Provide the [x, y] coordinate of the cell's center where the given text is located.  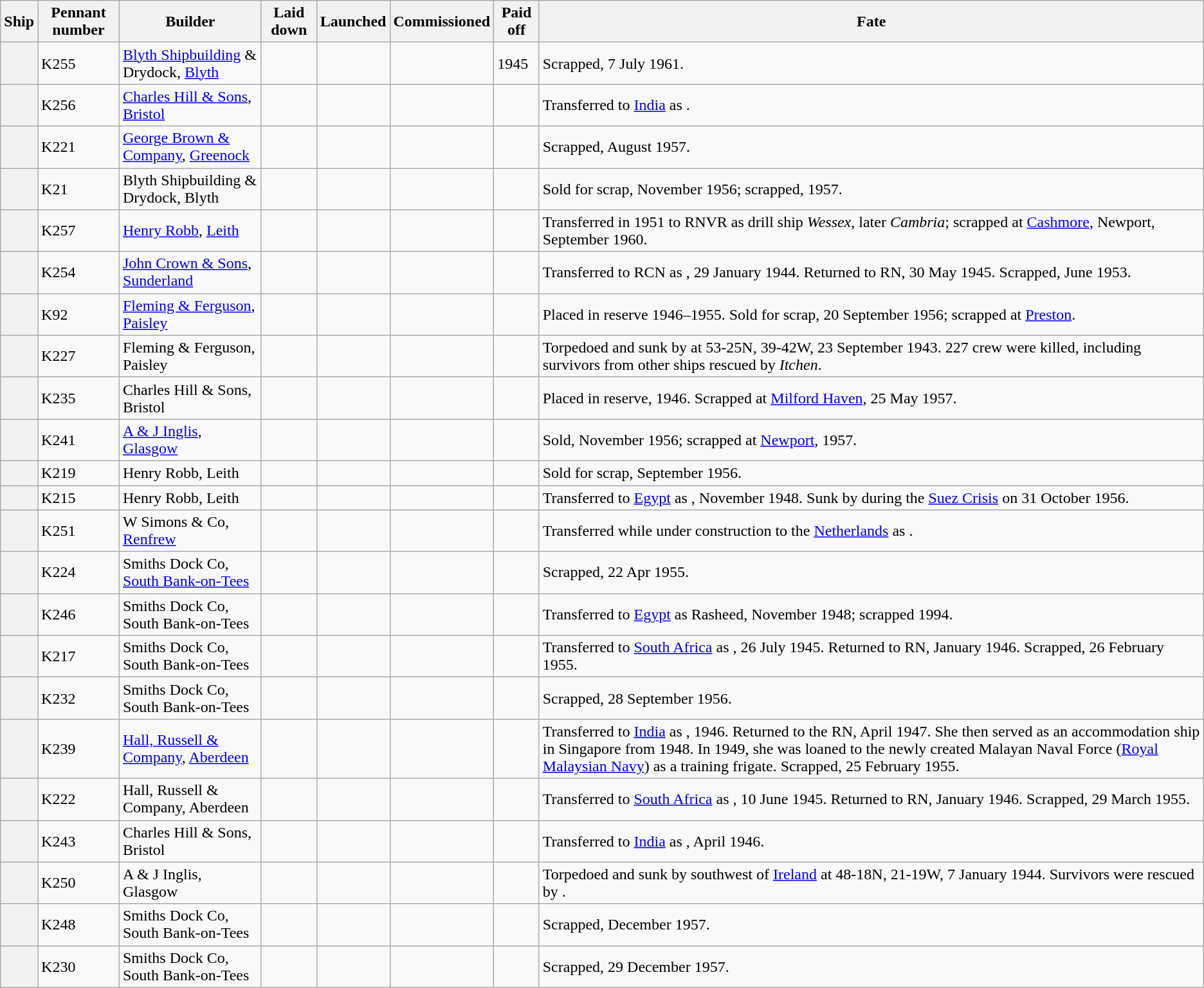
George Brown & Company, Greenock [190, 147]
K239 [78, 749]
Scrapped, 29 December 1957. [871, 966]
John Crown & Sons, Sunderland [190, 273]
K219 [78, 473]
Paid off [516, 22]
Transferred to South Africa as , 26 July 1945. Returned to RN, January 1946. Scrapped, 26 February 1955. [871, 656]
K241 [78, 440]
K227 [78, 356]
K224 [78, 572]
K230 [78, 966]
K257 [78, 230]
Launched [353, 22]
Transferred to India as . [871, 105]
K235 [78, 398]
Placed in reserve, 1946. Scrapped at Milford Haven, 25 May 1957. [871, 398]
Transferred to RCN as , 29 January 1944. Returned to RN, 30 May 1945. Scrapped, June 1953. [871, 273]
K250 [78, 883]
Builder [190, 22]
Transferred to Egypt as , November 1948. Sunk by during the Suez Crisis on 31 October 1956. [871, 497]
Fate [871, 22]
K255 [78, 63]
K92 [78, 314]
K215 [78, 497]
Sold, November 1956; scrapped at Newport, 1957. [871, 440]
Scrapped, 7 July 1961. [871, 63]
Transferred to South Africa as , 10 June 1945. Returned to RN, January 1946. Scrapped, 29 March 1955. [871, 799]
K254 [78, 273]
K256 [78, 105]
Transferred while under construction to the Netherlands as . [871, 531]
Commissioned [442, 22]
Torpedoed and sunk by at 53-25N, 39-42W, 23 September 1943. 227 crew were killed, including survivors from other ships rescued by Itchen. [871, 356]
Ship [19, 22]
Scrapped, December 1957. [871, 925]
K217 [78, 656]
Transferred to India as , April 1946. [871, 841]
Torpedoed and sunk by southwest of Ireland at 48-18N, 21-19W, 7 January 1944. Survivors were rescued by . [871, 883]
K222 [78, 799]
K243 [78, 841]
K248 [78, 925]
Scrapped, August 1957. [871, 147]
K246 [78, 615]
Scrapped, 22 Apr 1955. [871, 572]
K232 [78, 699]
W Simons & Co, Renfrew [190, 531]
Sold for scrap, November 1956; scrapped, 1957. [871, 189]
K21 [78, 189]
K221 [78, 147]
Transferred in 1951 to RNVR as drill ship Wessex, later Cambria; scrapped at Cashmore, Newport, September 1960. [871, 230]
Placed in reserve 1946–1955. Sold for scrap, 20 September 1956; scrapped at Preston. [871, 314]
Transferred to Egypt as Rasheed, November 1948; scrapped 1994. [871, 615]
Sold for scrap, September 1956. [871, 473]
1945 [516, 63]
Laid down [289, 22]
Scrapped, 28 September 1956. [871, 699]
K251 [78, 531]
Pennant number [78, 22]
